Pinpoint the cell where the given text exists, returning its (x, y) midpoint coordinate. 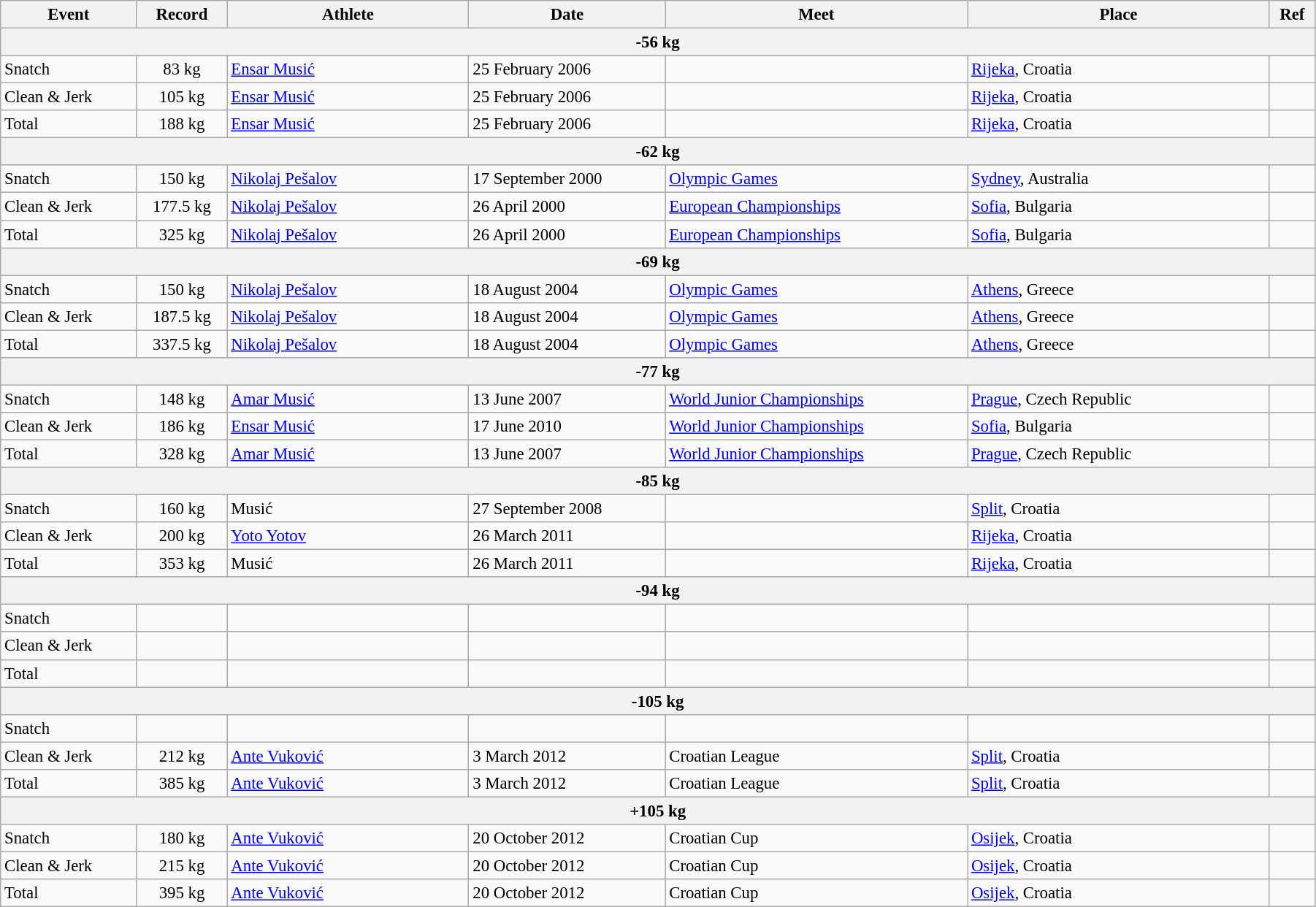
-56 kg (658, 42)
148 kg (182, 399)
17 June 2010 (567, 426)
-62 kg (658, 152)
-85 kg (658, 481)
160 kg (182, 509)
Date (567, 15)
-69 kg (658, 261)
+105 kg (658, 811)
353 kg (182, 564)
328 kg (182, 453)
180 kg (182, 838)
186 kg (182, 426)
27 September 2008 (567, 509)
212 kg (182, 756)
-94 kg (658, 591)
-105 kg (658, 701)
Meet (816, 15)
105 kg (182, 97)
Event (69, 15)
Record (182, 15)
Athlete (348, 15)
Yoto Yotov (348, 536)
188 kg (182, 124)
-77 kg (658, 372)
215 kg (182, 865)
Place (1119, 15)
187.5 kg (182, 316)
Ref (1292, 15)
17 September 2000 (567, 179)
177.5 kg (182, 207)
325 kg (182, 234)
200 kg (182, 536)
337.5 kg (182, 344)
83 kg (182, 69)
395 kg (182, 893)
385 kg (182, 784)
Sydney, Australia (1119, 179)
